Extract the [X, Y] coordinate from the center of the cell holding the provided text.  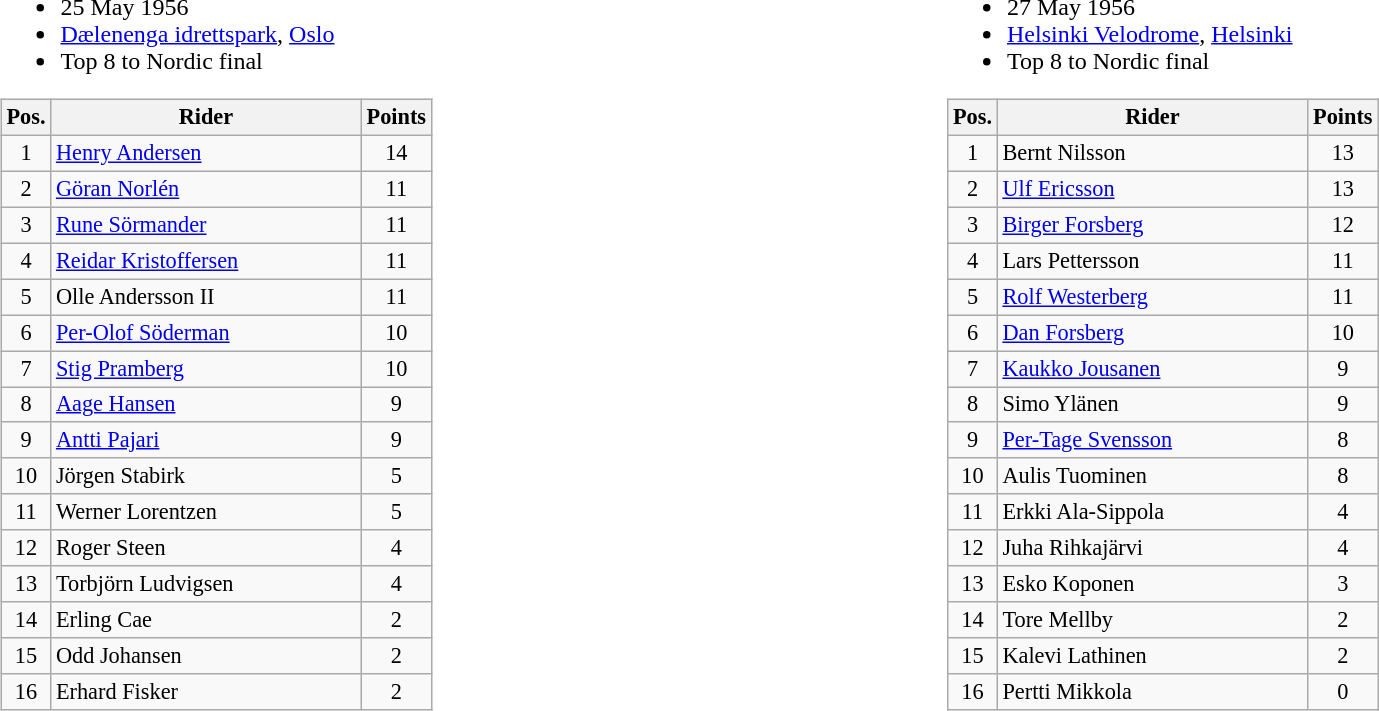
Per-Olof Söderman [206, 333]
Odd Johansen [206, 656]
Göran Norlén [206, 189]
Bernt Nilsson [1152, 153]
Kaukko Jousanen [1152, 369]
Erkki Ala-Sippola [1152, 512]
Reidar Kristoffersen [206, 261]
Henry Andersen [206, 153]
Werner Lorentzen [206, 512]
Olle Andersson II [206, 297]
Stig Pramberg [206, 369]
Rune Sörmander [206, 225]
0 [1343, 692]
Jörgen Stabirk [206, 476]
Dan Forsberg [1152, 333]
Aulis Tuominen [1152, 476]
Erhard Fisker [206, 692]
Erling Cae [206, 620]
Kalevi Lathinen [1152, 656]
Pertti Mikkola [1152, 692]
Simo Ylänen [1152, 404]
Roger Steen [206, 548]
Ulf Ericsson [1152, 189]
Torbjörn Ludvigsen [206, 584]
Birger Forsberg [1152, 225]
Tore Mellby [1152, 620]
Esko Koponen [1152, 584]
Rolf Westerberg [1152, 297]
Antti Pajari [206, 440]
Lars Pettersson [1152, 261]
Juha Rihkajärvi [1152, 548]
Aage Hansen [206, 404]
Per-Tage Svensson [1152, 440]
